Output the [X, Y] coordinate of the center of the cell containing the given text.  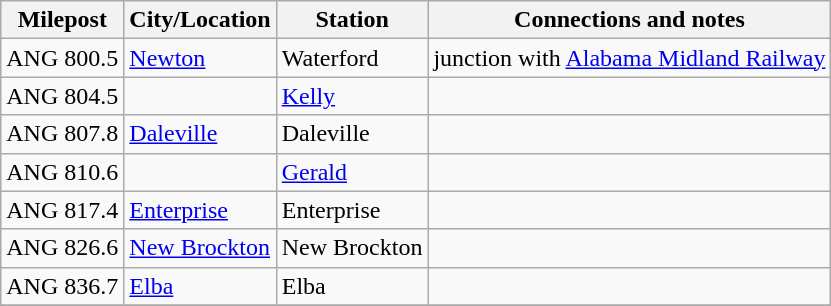
ANG 836.7 [62, 286]
Milepost [62, 20]
Station [352, 20]
Newton [200, 58]
Connections and notes [630, 20]
junction with Alabama Midland Railway [630, 58]
Waterford [352, 58]
ANG 800.5 [62, 58]
ANG 807.8 [62, 134]
Kelly [352, 96]
ANG 817.4 [62, 210]
City/Location [200, 20]
ANG 810.6 [62, 172]
Gerald [352, 172]
ANG 804.5 [62, 96]
ANG 826.6 [62, 248]
